From the cell containing the given text, extract its center point as [X, Y] coordinate. 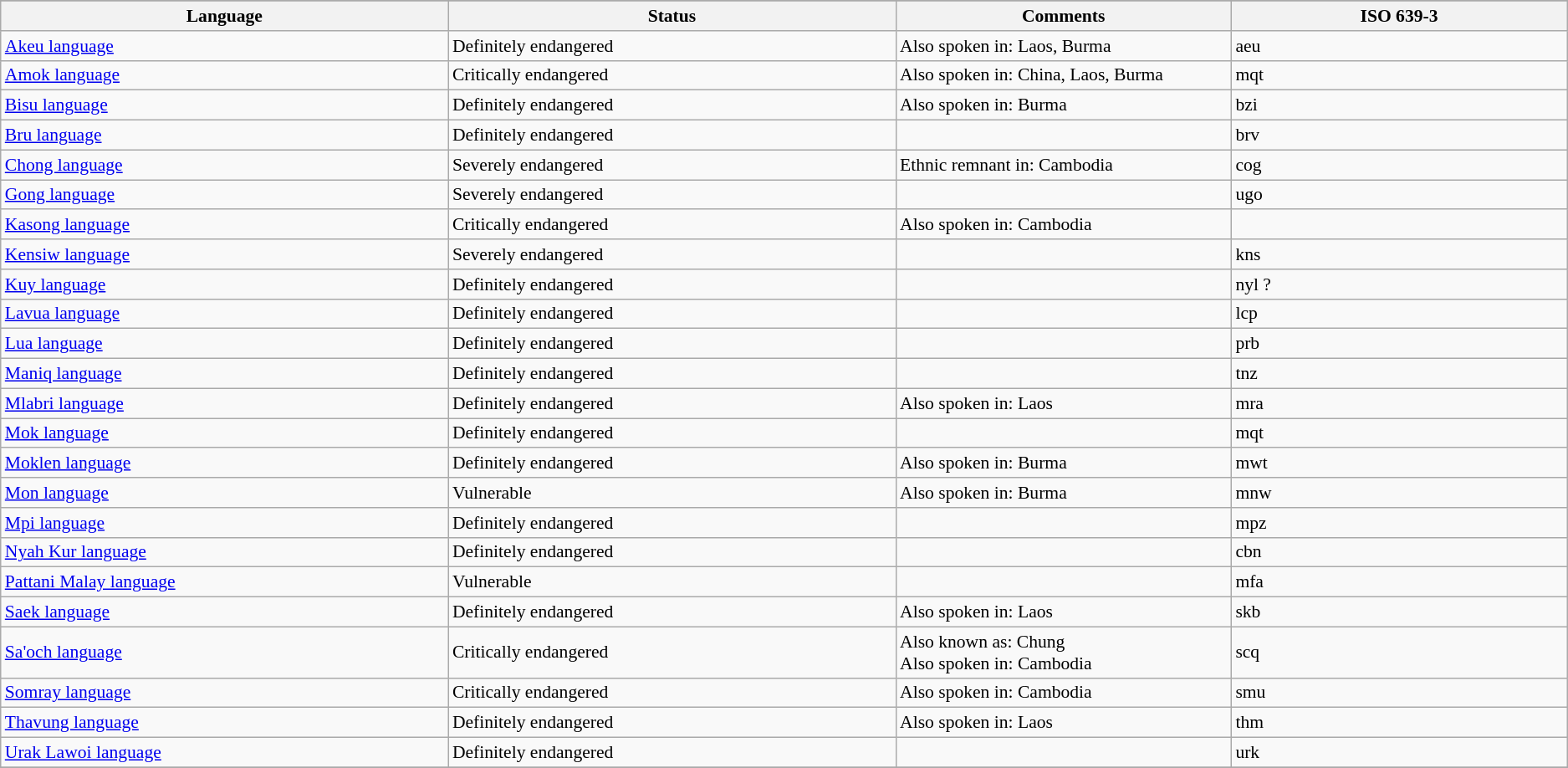
Akeu language [224, 46]
brv [1398, 136]
Kuy language [224, 284]
Nyah Kur language [224, 552]
Saek language [224, 612]
mnw [1398, 493]
mpz [1398, 523]
smu [1398, 693]
mfa [1398, 582]
Urak Lawoi language [224, 753]
Also spoken in: Laos, Burma [1064, 46]
bzi [1398, 105]
Mok language [224, 433]
Lavua language [224, 314]
Also spoken in: China, Laos, Burma [1064, 75]
Chong language [224, 165]
Somray language [224, 693]
skb [1398, 612]
Kasong language [224, 225]
urk [1398, 753]
kns [1398, 254]
Thavung language [224, 723]
mra [1398, 403]
lcp [1398, 314]
Language [224, 16]
cbn [1398, 552]
Maniq language [224, 374]
scq [1398, 653]
Amok language [224, 75]
Moklen language [224, 463]
tnz [1398, 374]
Also known as: ChungAlso spoken in: Cambodia [1064, 653]
Mon language [224, 493]
nyl ? [1398, 284]
Lua language [224, 344]
Gong language [224, 195]
thm [1398, 723]
Pattani Malay language [224, 582]
Bru language [224, 136]
Sa'och language [224, 653]
prb [1398, 344]
cog [1398, 165]
aeu [1398, 46]
Mpi language [224, 523]
Mlabri language [224, 403]
Bisu language [224, 105]
ugo [1398, 195]
mwt [1398, 463]
Ethnic remnant in: Cambodia [1064, 165]
ISO 639-3 [1398, 16]
Kensiw language [224, 254]
Status [672, 16]
Comments [1064, 16]
